Return the (x, y) coordinate for the center point of the cell that contains the specified text.  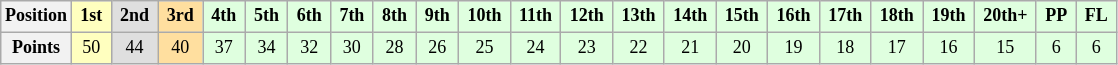
26 (438, 48)
PP (1056, 16)
4th (224, 16)
20 (742, 48)
18 (845, 48)
13th (639, 16)
Points (36, 48)
19th (949, 16)
11th (536, 16)
7th (352, 16)
30 (352, 48)
15 (1005, 48)
FL (1096, 16)
17 (897, 48)
32 (310, 48)
20th+ (1005, 16)
19 (794, 48)
24 (536, 48)
18th (897, 16)
1st (91, 16)
44 (134, 48)
34 (266, 48)
5th (266, 16)
28 (394, 48)
23 (587, 48)
50 (91, 48)
2nd (134, 16)
37 (224, 48)
22 (639, 48)
12th (587, 16)
8th (394, 16)
15th (742, 16)
Position (36, 16)
17th (845, 16)
40 (180, 48)
10th (485, 16)
14th (690, 16)
3rd (180, 16)
21 (690, 48)
25 (485, 48)
16 (949, 48)
9th (438, 16)
6th (310, 16)
16th (794, 16)
